Provide the [X, Y] coordinate of the cell's center where the given text is located.  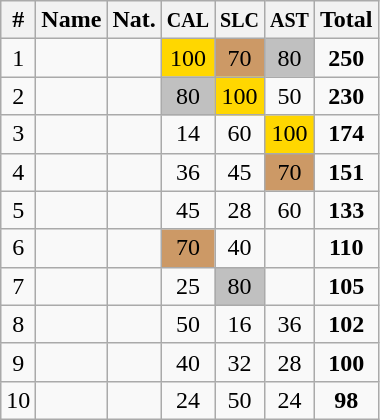
2 [18, 96]
7 [18, 286]
6 [18, 248]
174 [346, 134]
8 [18, 324]
250 [346, 58]
4 [18, 172]
133 [346, 210]
9 [18, 362]
32 [240, 362]
SLC [240, 20]
25 [188, 286]
# [18, 20]
10 [18, 400]
1 [18, 58]
110 [346, 248]
14 [188, 134]
102 [346, 324]
105 [346, 286]
Total [346, 20]
Name [72, 20]
3 [18, 134]
230 [346, 96]
16 [240, 324]
5 [18, 210]
98 [346, 400]
Nat. [134, 20]
151 [346, 172]
AST [289, 20]
CAL [188, 20]
